Scan for the cell matching the given text and deliver its (x, y) coordinate at center. 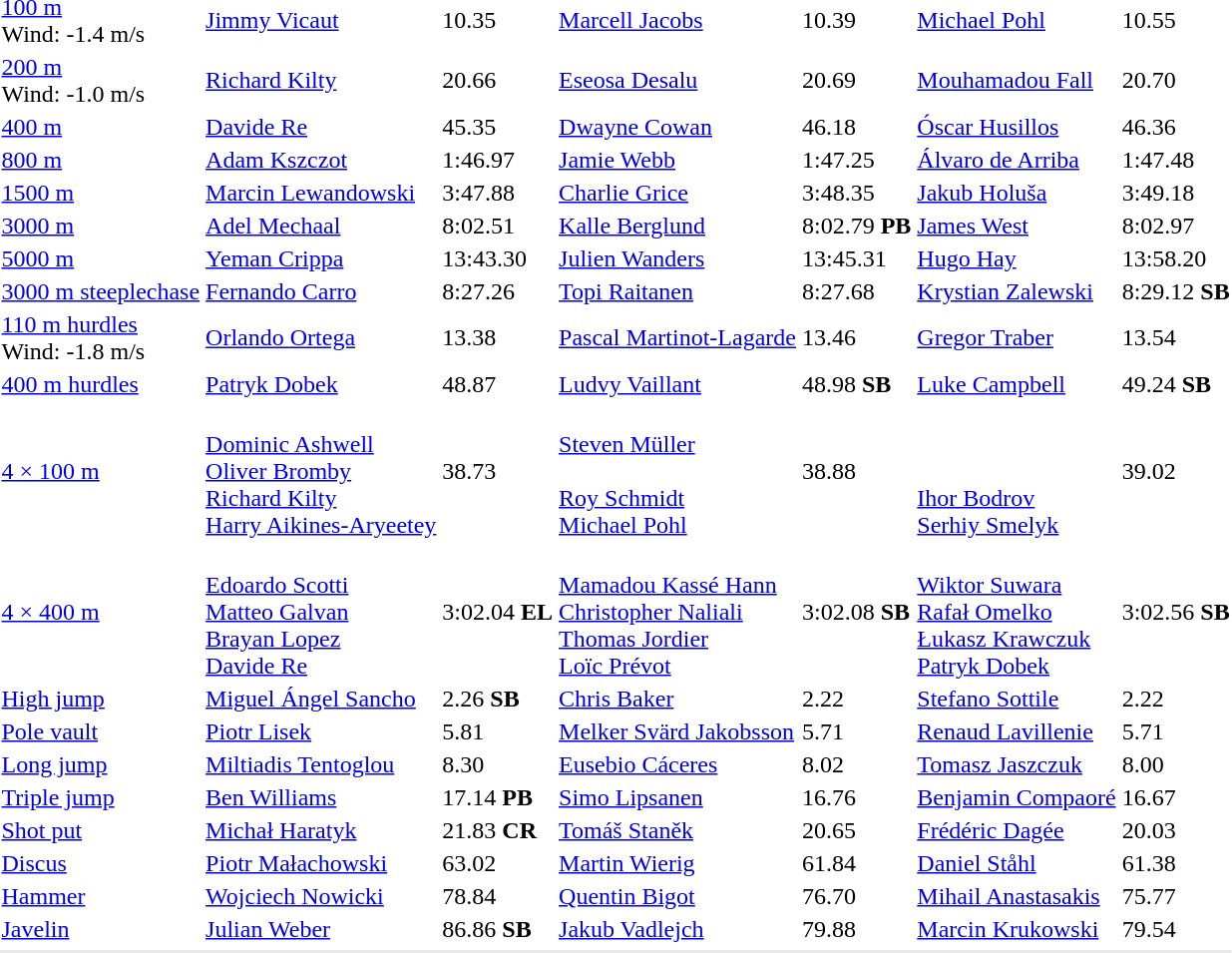
Richard Kilty (321, 80)
Piotr Małachowski (321, 863)
Julien Wanders (678, 258)
16.67 (1175, 797)
13:43.30 (498, 258)
49.24 SB (1175, 384)
3000 m steeplechase (101, 291)
13.38 (498, 337)
Dwayne Cowan (678, 127)
200 mWind: -1.0 m/s (101, 80)
5000 m (101, 258)
3:02.56 SB (1175, 612)
8:27.68 (856, 291)
3:49.18 (1175, 193)
17.14 PB (498, 797)
800 m (101, 160)
Miltiadis Tentoglou (321, 764)
4 × 400 m (101, 612)
Krystian Zalewski (1017, 291)
Chris Baker (678, 699)
Wojciech Nowicki (321, 896)
Pole vault (101, 731)
Mouhamadou Fall (1017, 80)
1:46.97 (498, 160)
3:48.35 (856, 193)
1500 m (101, 193)
Adam Kszczot (321, 160)
Javelin (101, 929)
Yeman Crippa (321, 258)
20.03 (1175, 830)
Melker Svärd Jakobsson (678, 731)
Ludvy Vaillant (678, 384)
86.86 SB (498, 929)
Marcin Krukowski (1017, 929)
Hammer (101, 896)
8.00 (1175, 764)
Mamadou Kassé HannChristopher NalialiThomas JordierLoïc Prévot (678, 612)
21.83 CR (498, 830)
Wiktor SuwaraRafał OmelkoŁukasz KrawczukPatryk Dobek (1017, 612)
1:47.25 (856, 160)
78.84 (498, 896)
Gregor Traber (1017, 337)
Stefano Sottile (1017, 699)
Óscar Husillos (1017, 127)
Marcin Lewandowski (321, 193)
79.88 (856, 929)
Triple jump (101, 797)
Charlie Grice (678, 193)
48.98 SB (856, 384)
3:02.08 SB (856, 612)
Adel Mechaal (321, 226)
3000 m (101, 226)
Steven MüllerRoy SchmidtMichael Pohl (678, 471)
79.54 (1175, 929)
Davide Re (321, 127)
8.02 (856, 764)
8:02.97 (1175, 226)
Jamie Webb (678, 160)
8:29.12 SB (1175, 291)
400 m (101, 127)
400 m hurdles (101, 384)
Eseosa Desalu (678, 80)
39.02 (1175, 471)
Dominic AshwellOliver BrombyRichard KiltyHarry Aikines-Aryeetey (321, 471)
61.38 (1175, 863)
Ben Williams (321, 797)
46.36 (1175, 127)
Julian Weber (321, 929)
Ihor BodrovSerhiy Smelyk (1017, 471)
Miguel Ángel Sancho (321, 699)
Long jump (101, 764)
110 m hurdlesWind: -1.8 m/s (101, 337)
4 × 100 m (101, 471)
8:02.51 (498, 226)
Pascal Martinot-Lagarde (678, 337)
76.70 (856, 896)
Edoardo ScottiMatteo GalvanBrayan LopezDavide Re (321, 612)
1:47.48 (1175, 160)
Patryk Dobek (321, 384)
Benjamin Compaoré (1017, 797)
Orlando Ortega (321, 337)
Jakub Vadlejch (678, 929)
Jakub Holuša (1017, 193)
Renaud Lavillenie (1017, 731)
75.77 (1175, 896)
38.73 (498, 471)
Mihail Anastasakis (1017, 896)
20.69 (856, 80)
20.65 (856, 830)
38.88 (856, 471)
Discus (101, 863)
Michał Haratyk (321, 830)
45.35 (498, 127)
Shot put (101, 830)
3:02.04 EL (498, 612)
8:02.79 PB (856, 226)
48.87 (498, 384)
Piotr Lisek (321, 731)
Quentin Bigot (678, 896)
3:47.88 (498, 193)
13:58.20 (1175, 258)
Tomáš Staněk (678, 830)
Luke Campbell (1017, 384)
Frédéric Dagée (1017, 830)
Álvaro de Arriba (1017, 160)
13.46 (856, 337)
5.81 (498, 731)
13.54 (1175, 337)
61.84 (856, 863)
63.02 (498, 863)
Kalle Berglund (678, 226)
James West (1017, 226)
Topi Raitanen (678, 291)
8:27.26 (498, 291)
Tomasz Jaszczuk (1017, 764)
8.30 (498, 764)
16.76 (856, 797)
20.66 (498, 80)
Hugo Hay (1017, 258)
20.70 (1175, 80)
46.18 (856, 127)
Simo Lipsanen (678, 797)
2.26 SB (498, 699)
Fernando Carro (321, 291)
Daniel Ståhl (1017, 863)
Eusebio Cáceres (678, 764)
Martin Wierig (678, 863)
13:45.31 (856, 258)
High jump (101, 699)
